For the text-containing cell, return its midpoint in (x, y) coordinate format. 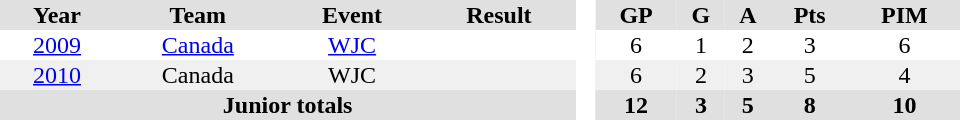
8 (810, 105)
Team (198, 15)
Pts (810, 15)
Year (57, 15)
2010 (57, 75)
1 (701, 45)
2009 (57, 45)
PIM (904, 15)
10 (904, 105)
Junior totals (288, 105)
A (748, 15)
4 (904, 75)
12 (636, 105)
GP (636, 15)
G (701, 15)
Event (352, 15)
Result (500, 15)
